Identify which cell holds the provided text, then report its (x, y) central coordinate. 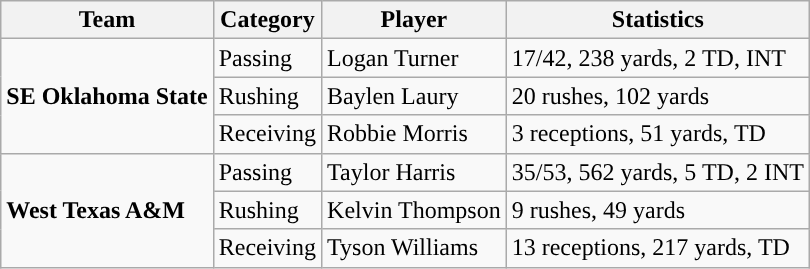
Kelvin Thompson (414, 210)
Baylen Laury (414, 96)
SE Oklahoma State (107, 96)
Statistics (658, 20)
West Texas A&M (107, 210)
Player (414, 20)
Tyson Williams (414, 248)
Category (267, 20)
20 rushes, 102 yards (658, 96)
17/42, 238 yards, 2 TD, INT (658, 58)
Team (107, 20)
13 receptions, 217 yards, TD (658, 248)
9 rushes, 49 yards (658, 210)
3 receptions, 51 yards, TD (658, 134)
35/53, 562 yards, 5 TD, 2 INT (658, 172)
Robbie Morris (414, 134)
Taylor Harris (414, 172)
Logan Turner (414, 58)
